Return the (X, Y) coordinate for the center point of the cell that contains the specified text.  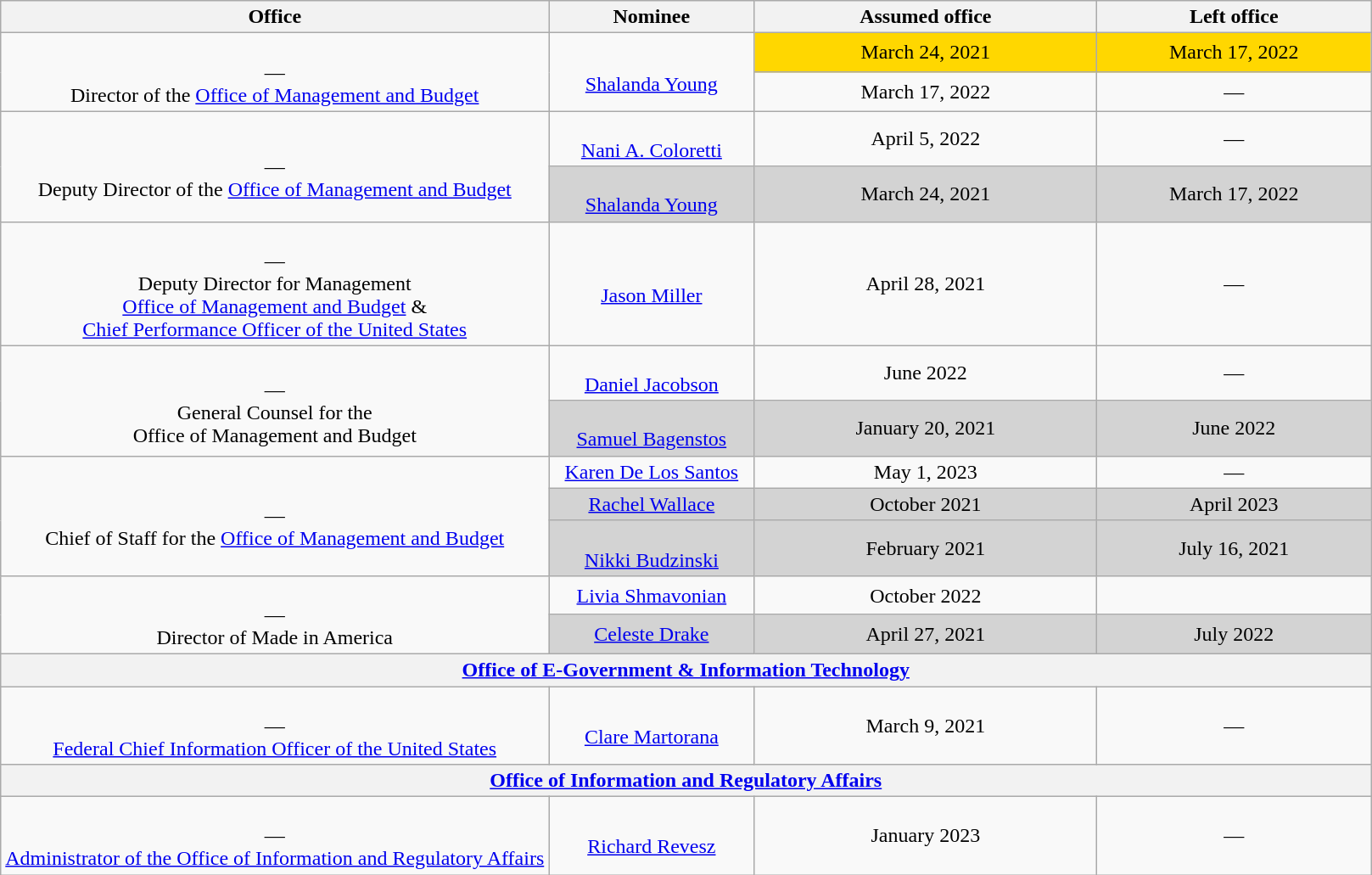
July 2022 (1234, 634)
October 2021 (926, 504)
Richard Revesz (652, 836)
July 16, 2021 (1234, 548)
Office of E-Government & Information Technology (686, 670)
January 2023 (926, 836)
Daniel Jacobson (652, 373)
Rachel Wallace (652, 504)
April 2023 (1234, 504)
Office (275, 17)
Celeste Drake (652, 634)
Livia Shmavonian (652, 595)
April 5, 2022 (926, 139)
Left office (1234, 17)
—Deputy Director of the Office of Management and Budget (275, 166)
—Administrator of the Office of Information and Regulatory Affairs (275, 836)
—Director of the Office of Management and Budget (275, 72)
Nikki Budzinski (652, 548)
Office of Information and Regulatory Affairs (686, 781)
Karen De Los Santos (652, 472)
May 1, 2023 (926, 472)
Jason Miller (652, 283)
—Director of Made in America (275, 614)
January 20, 2021 (926, 428)
—Federal Chief Information Officer of the United States (275, 725)
Nani A. Coloretti (652, 139)
February 2021 (926, 548)
April 28, 2021 (926, 283)
April 27, 2021 (926, 634)
—General Counsel for theOffice of Management and Budget (275, 401)
Nominee (652, 17)
Assumed office (926, 17)
Clare Martorana (652, 725)
—Deputy Director for ManagementOffice of Management and Budget &Chief Performance Officer of the United States (275, 283)
—Chief of Staff for the Office of Management and Budget (275, 516)
October 2022 (926, 595)
March 9, 2021 (926, 725)
Samuel Bagenstos (652, 428)
